Find where the given text appears and provide that cell's center as [x, y] coordinate. 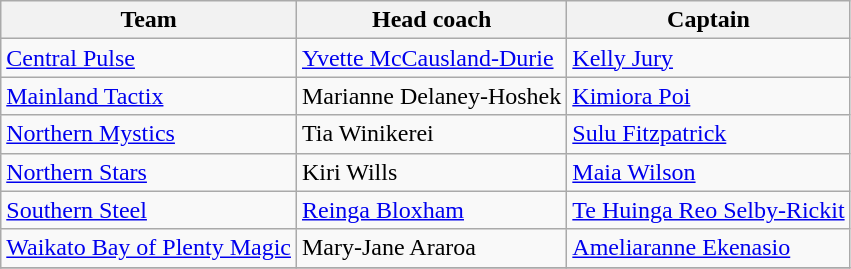
Reinga Bloxham [431, 210]
Te Huinga Reo Selby-Rickit [708, 210]
Central Pulse [149, 58]
Kiri Wills [431, 172]
Head coach [431, 20]
Northern Mystics [149, 134]
Ameliaranne Ekenasio [708, 248]
Yvette McCausland-Durie [431, 58]
Team [149, 20]
Kelly Jury [708, 58]
Mary-Jane Araroa [431, 248]
Marianne Delaney-Hoshek [431, 96]
Northern Stars [149, 172]
Sulu Fitzpatrick [708, 134]
Mainland Tactix [149, 96]
Southern Steel [149, 210]
Tia Winikerei [431, 134]
Waikato Bay of Plenty Magic [149, 248]
Captain [708, 20]
Kimiora Poi [708, 96]
Maia Wilson [708, 172]
